Pinpoint the cell where the given text exists, returning its [X, Y] midpoint coordinate. 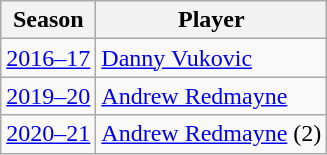
Season [48, 20]
Danny Vukovic [212, 58]
2019–20 [48, 96]
Player [212, 20]
2020–21 [48, 134]
Andrew Redmayne (2) [212, 134]
2016–17 [48, 58]
Andrew Redmayne [212, 96]
